Identify which cell holds the provided text, then report its [X, Y] central coordinate. 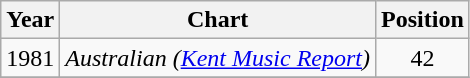
Year [30, 20]
Position [423, 20]
1981 [30, 58]
Chart [218, 20]
Australian (Kent Music Report) [218, 58]
42 [423, 58]
